Find where the given text appears and provide that cell's center as (x, y) coordinate. 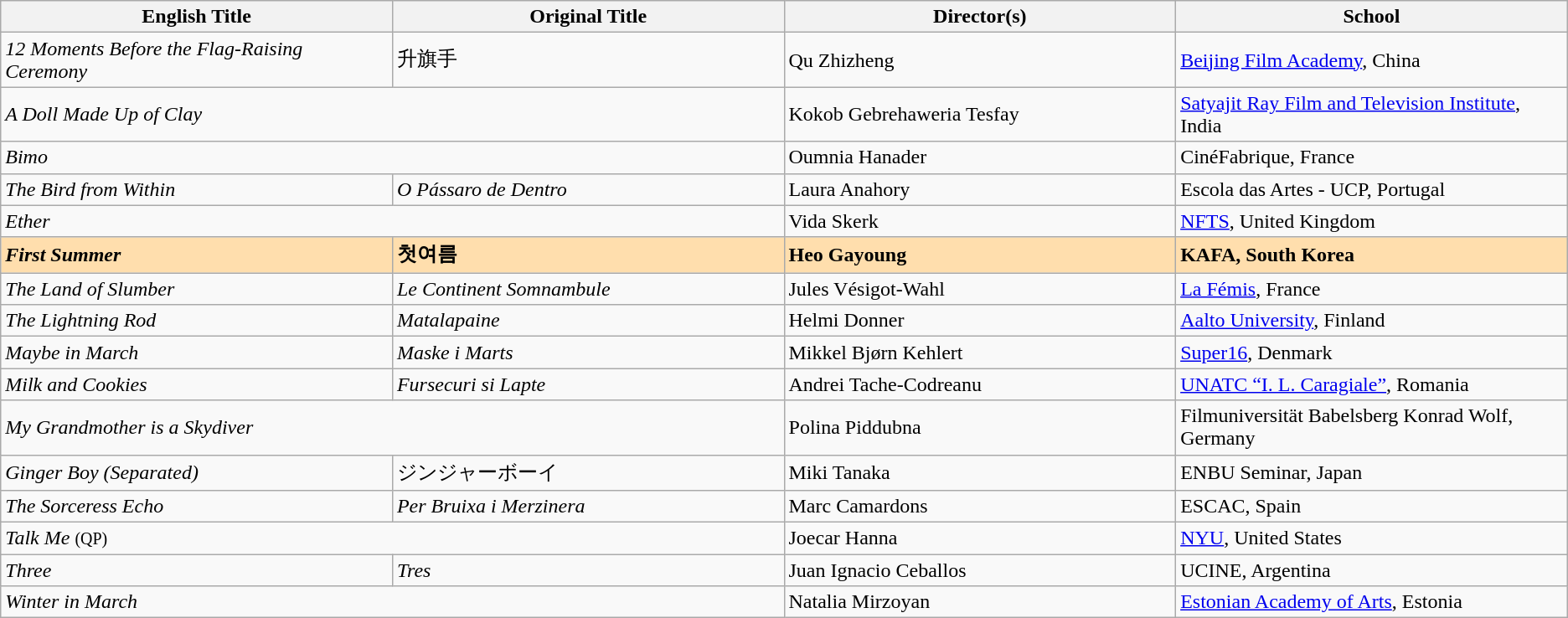
Maske i Marts (588, 353)
ジンジャーボーイ (588, 472)
Joecar Hanna (980, 538)
ESCAC, Spain (1372, 507)
Oumnia Hanader (980, 157)
Qu Zhizheng (980, 60)
Tres (588, 570)
KAFA, South Korea (1372, 255)
Escola das Artes - UCP, Portugal (1372, 189)
Heo Gayoung (980, 255)
Natalia Mirzoyan (980, 602)
UNATC “I. L. Caragiale”, Romania (1372, 384)
Jules Vésigot-Wahl (980, 289)
Filmuniversität Babelsberg Konrad Wolf, Germany (1372, 427)
La Fémis, France (1372, 289)
Milk and Cookies (197, 384)
Polina Piddubna (980, 427)
Kokob Gebrehaweria Tesfay (980, 114)
Vida Skerk (980, 221)
The Bird from Within (197, 189)
Ginger Boy (Separated) (197, 472)
A Doll Made Up of Clay (392, 114)
12 Moments Before the Flag-Raising Ceremony (197, 60)
Ether (392, 221)
NFTS, United Kingdom (1372, 221)
Talk Me (QP) (392, 538)
The Sorceress Echo (197, 507)
升旗手 (588, 60)
Andrei Tache-Codreanu (980, 384)
ENBU Seminar, Japan (1372, 472)
CinéFabrique, France (1372, 157)
First Summer (197, 255)
Original Title (588, 17)
O Pássaro de Dentro (588, 189)
Miki Tanaka (980, 472)
Estonian Academy of Arts, Estonia (1372, 602)
Matalapaine (588, 321)
Beijing Film Academy, China (1372, 60)
English Title (197, 17)
첫여름 (588, 255)
Bimo (392, 157)
UCINE, Argentina (1372, 570)
Satyajit Ray Film and Television Institute, India (1372, 114)
Three (197, 570)
Marc Camardons (980, 507)
Winter in March (392, 602)
Mikkel Bjørn Kehlert (980, 353)
Maybe in March (197, 353)
Director(s) (980, 17)
Per Bruixa i Merzinera (588, 507)
The Land of Slumber (197, 289)
Juan Ignacio Ceballos (980, 570)
Super16, Denmark (1372, 353)
The Lightning Rod (197, 321)
NYU, United States (1372, 538)
Fursecuri si Lapte (588, 384)
Le Continent Somnambule (588, 289)
Helmi Donner (980, 321)
School (1372, 17)
Laura Anahory (980, 189)
My Grandmother is a Skydiver (392, 427)
Aalto University, Finland (1372, 321)
